Return the [X, Y] coordinate for the center point of the cell that contains the specified text.  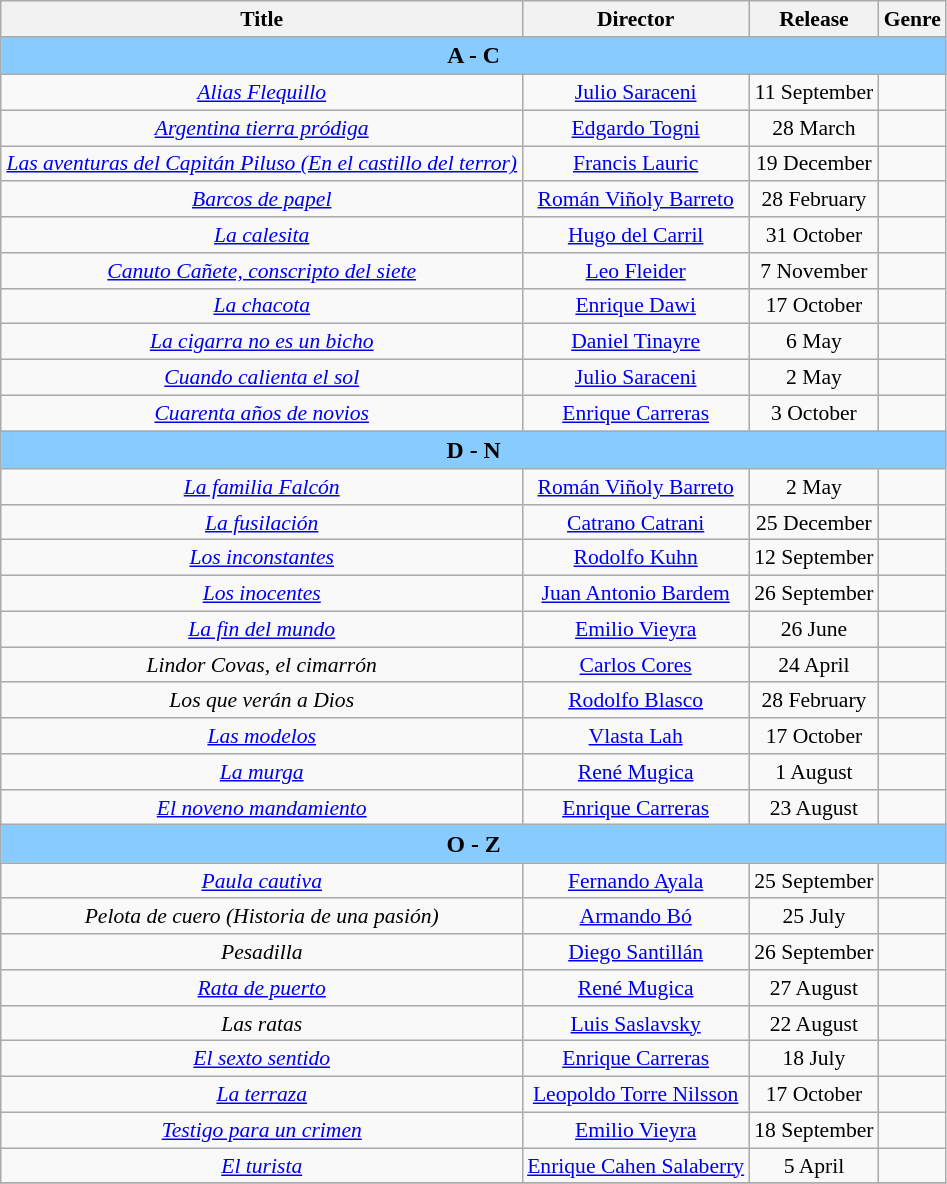
Barcos de papel [262, 200]
La fusilación [262, 523]
La fin del mundo [262, 629]
Testigo para un crimen [262, 1131]
25 September [814, 881]
27 August [814, 988]
Cuando calienta el sol [262, 378]
Pesadilla [262, 952]
La terraza [262, 1095]
Luis Saslavsky [636, 1024]
Director [636, 19]
Alias Flequillo [262, 93]
Hugo del Carril [636, 235]
11 September [814, 93]
Cuarenta años de novios [262, 413]
Daniel Tinayre [636, 342]
El sexto sentido [262, 1059]
La cigarra no es un bicho [262, 342]
Las modelos [262, 736]
24 April [814, 665]
Enrique Dawi [636, 306]
Pelota de cuero (Historia de una pasión) [262, 917]
Release [814, 19]
Enrique Cahen Salaberry [636, 1166]
El turista [262, 1166]
28 March [814, 128]
23 August [814, 808]
Los inconstantes [262, 558]
Los que verán a Dios [262, 701]
D - N [474, 450]
El noveno mandamiento [262, 808]
26 June [814, 629]
19 December [814, 164]
La murga [262, 772]
La calesita [262, 235]
Juan Antonio Bardem [636, 594]
La familia Falcón [262, 487]
25 July [814, 917]
Armando Bó [636, 917]
Las aventuras del Capitán Piluso (En el castillo del terror) [262, 164]
Fernando Ayala [636, 881]
Rodolfo Kuhn [636, 558]
Leo Fleider [636, 271]
1 August [814, 772]
Canuto Cañete, conscripto del siete [262, 271]
A - C [474, 56]
6 May [814, 342]
Las ratas [262, 1024]
Paula cautiva [262, 881]
Catrano Catrani [636, 523]
La chacota [262, 306]
Argentina tierra pródiga [262, 128]
Edgardo Togni [636, 128]
Lindor Covas, el cimarrón [262, 665]
18 July [814, 1059]
Rodolfo Blasco [636, 701]
31 October [814, 235]
Vlasta Lah [636, 736]
22 August [814, 1024]
Francis Lauric [636, 164]
Rata de puerto [262, 988]
18 September [814, 1131]
7 November [814, 271]
Diego Santillán [636, 952]
Los inocentes [262, 594]
25 December [814, 523]
Carlos Cores [636, 665]
5 April [814, 1166]
Genre [912, 19]
Title [262, 19]
12 September [814, 558]
O - Z [474, 844]
3 October [814, 413]
Leopoldo Torre Nilsson [636, 1095]
